Scan for the cell matching the given text and deliver its (x, y) coordinate at center. 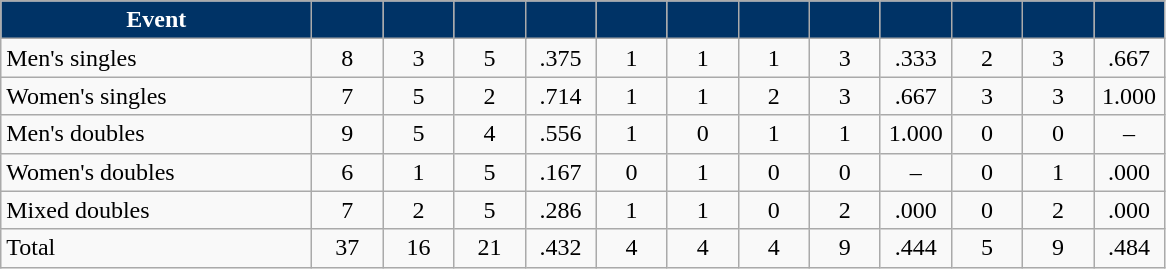
Women's singles (156, 96)
.714 (560, 96)
.484 (1130, 248)
Women's doubles (156, 172)
6 (348, 172)
37 (348, 248)
.432 (560, 248)
Men's singles (156, 58)
Event (156, 20)
.375 (560, 58)
8 (348, 58)
.167 (560, 172)
.333 (916, 58)
.444 (916, 248)
21 (490, 248)
.286 (560, 210)
Men's doubles (156, 134)
.556 (560, 134)
Mixed doubles (156, 210)
Total (156, 248)
16 (418, 248)
